Output the [X, Y] coordinate of the center of the cell containing the given text.  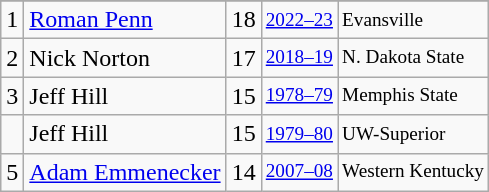
1979–80 [299, 134]
UW-Superior [414, 134]
N. Dakota State [414, 58]
Nick Norton [125, 58]
18 [244, 20]
3 [12, 96]
Memphis State [414, 96]
Roman Penn [125, 20]
1978–79 [299, 96]
Western Kentucky [414, 172]
2018–19 [299, 58]
2022–23 [299, 20]
1 [12, 20]
14 [244, 172]
Adam Emmenecker [125, 172]
5 [12, 172]
2007–08 [299, 172]
2 [12, 58]
Evansville [414, 20]
17 [244, 58]
